Locate the cell with the specified text and output its (x, y) center coordinate. 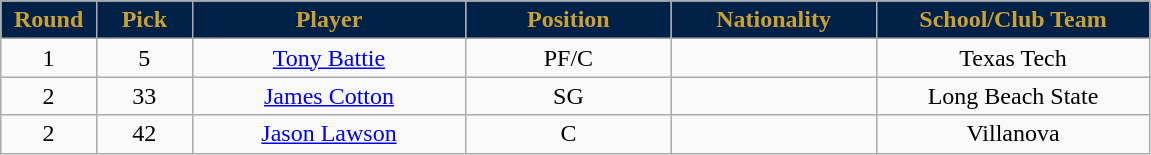
33 (144, 96)
1 (49, 58)
Nationality (774, 20)
School/Club Team (1013, 20)
Jason Lawson (329, 134)
C (568, 134)
Long Beach State (1013, 96)
Round (49, 20)
Tony Battie (329, 58)
42 (144, 134)
Pick (144, 20)
Position (568, 20)
5 (144, 58)
Villanova (1013, 134)
James Cotton (329, 96)
Player (329, 20)
PF/C (568, 58)
Texas Tech (1013, 58)
SG (568, 96)
